Search for the cell housing the specified text and yield its [x, y] center coordinate. 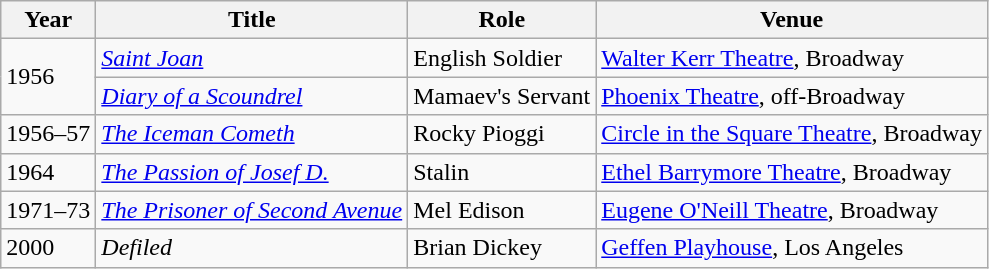
Title [252, 20]
Brian Dickey [502, 248]
Mel Edison [502, 210]
Role [502, 20]
Year [48, 20]
Circle in the Square Theatre, Broadway [792, 134]
Phoenix Theatre, off-Broadway [792, 96]
1964 [48, 172]
Defiled [252, 248]
1956 [48, 77]
The Prisoner of Second Avenue [252, 210]
Diary of a Scoundrel [252, 96]
Eugene O'Neill Theatre, Broadway [792, 210]
1971–73 [48, 210]
English Soldier [502, 58]
The Iceman Cometh [252, 134]
Mamaev's Servant [502, 96]
Geffen Playhouse, Los Angeles [792, 248]
Rocky Pioggi [502, 134]
Stalin [502, 172]
Saint Joan [252, 58]
Walter Kerr Theatre, Broadway [792, 58]
The Passion of Josef D. [252, 172]
Ethel Barrymore Theatre, Broadway [792, 172]
Venue [792, 20]
2000 [48, 248]
1956–57 [48, 134]
